Locate the cell with the specified text and output its (X, Y) center coordinate. 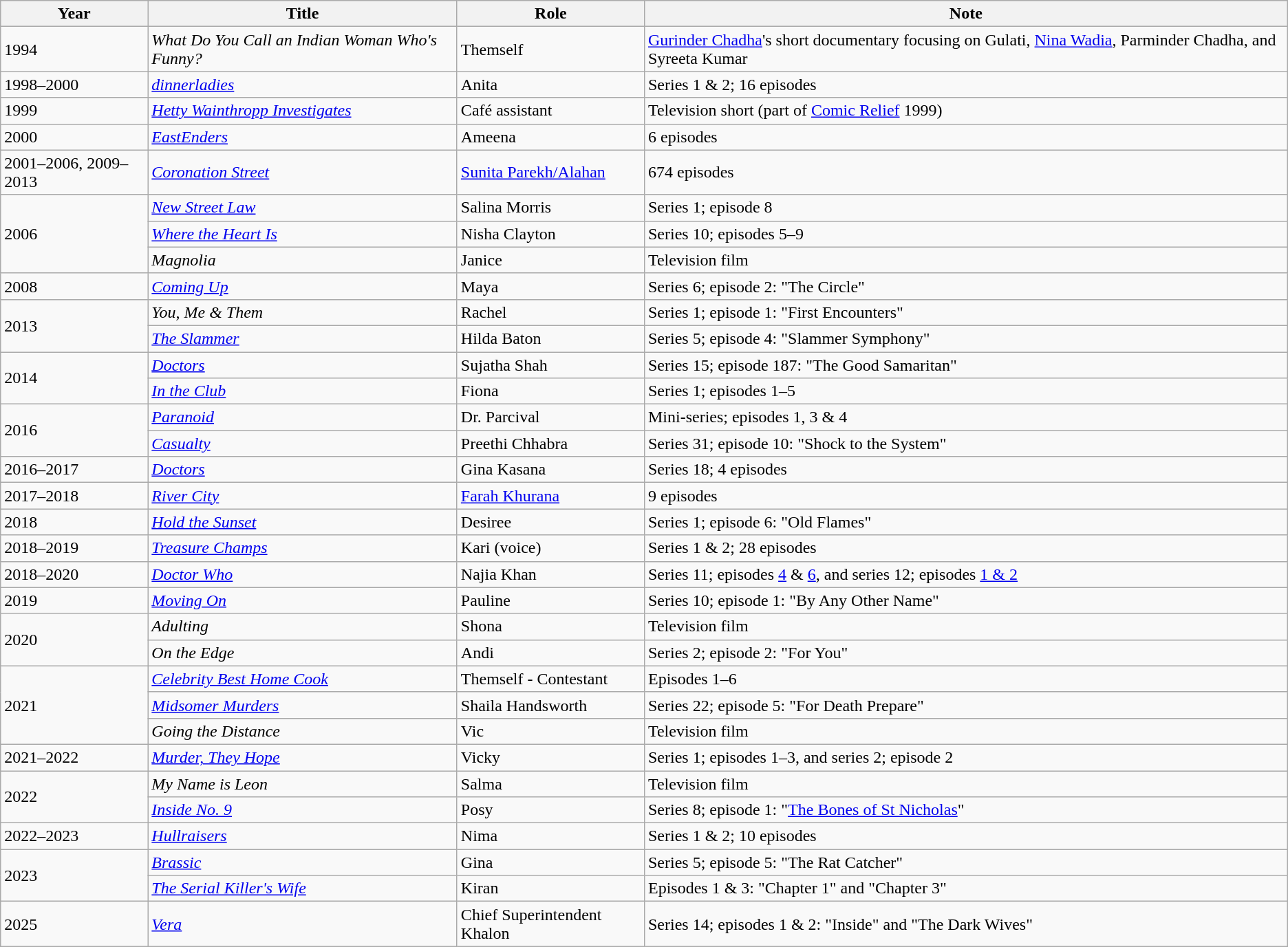
Doctor Who (303, 574)
Series 14; episodes 1 & 2: "Inside" and "The Dark Wives" (966, 924)
Series 15; episode 187: "The Good Samaritan" (966, 365)
Midsomer Murders (303, 705)
Dr. Parcival (550, 417)
Treasure Champs (303, 548)
Murder, They Hope (303, 757)
Najia Khan (550, 574)
Café assistant (550, 111)
Hold the Sunset (303, 522)
In the Club (303, 391)
Vicky (550, 757)
Episodes 1 & 3: "Chapter 1" and "Chapter 3" (966, 889)
2018–2020 (74, 574)
Role (550, 14)
New Street Law (303, 208)
2016 (74, 431)
Mini-series; episodes 1, 3 & 4 (966, 417)
1994 (74, 50)
Series 8; episode 1: "The Bones of St Nicholas" (966, 810)
2017–2018 (74, 496)
Going the Distance (303, 731)
2001–2006, 2009–2013 (74, 172)
Series 1; episodes 1–5 (966, 391)
Celebrity Best Home Cook (303, 679)
Gina (550, 862)
Series 10; episodes 5–9 (966, 234)
2018–2019 (74, 548)
You, Me & Them (303, 312)
Nima (550, 836)
2021 (74, 705)
2008 (74, 286)
River City (303, 496)
Series 22; episode 5: "For Death Prepare" (966, 705)
Ameena (550, 137)
Series 31; episode 10: "Shock to the System" (966, 444)
Janice (550, 260)
Shona (550, 627)
Nisha Clayton (550, 234)
EastEnders (303, 137)
Series 1; episodes 1–3, and series 2; episode 2 (966, 757)
Series 1 & 2; 16 episodes (966, 85)
Where the Heart Is (303, 234)
Magnolia (303, 260)
Themself - Contestant (550, 679)
Series 1; episode 1: "First Encounters" (966, 312)
My Name is Leon (303, 783)
The Serial Killer's Wife (303, 889)
Casualty (303, 444)
674 episodes (966, 172)
Maya (550, 286)
Fiona (550, 391)
Series 18; 4 episodes (966, 470)
2022–2023 (74, 836)
2025 (74, 924)
Kari (voice) (550, 548)
Sujatha Shah (550, 365)
Inside No. 9 (303, 810)
Brassic (303, 862)
Series 11; episodes 4 & 6, and series 12; episodes 1 & 2 (966, 574)
9 episodes (966, 496)
Anita (550, 85)
Television short (part of Comic Relief 1999) (966, 111)
Title (303, 14)
6 episodes (966, 137)
dinnerladies (303, 85)
Themself (550, 50)
Vic (550, 731)
Pauline (550, 600)
Series 1 & 2; 10 episodes (966, 836)
Paranoid (303, 417)
2019 (74, 600)
2020 (74, 640)
Posy (550, 810)
Hullraisers (303, 836)
Sunita Parekh/Alahan (550, 172)
Series 1; episode 8 (966, 208)
Hetty Wainthropp Investigates (303, 111)
Episodes 1–6 (966, 679)
2000 (74, 137)
2023 (74, 875)
2006 (74, 234)
Note (966, 14)
Series 6; episode 2: "The Circle" (966, 286)
Moving On (303, 600)
Shaila Handsworth (550, 705)
Year (74, 14)
Gurinder Chadha's short documentary focusing on Gulati, Nina Wadia, Parminder Chadha, and Syreeta Kumar (966, 50)
Series 5; episode 5: "The Rat Catcher" (966, 862)
Vera (303, 924)
Series 1; episode 6: "Old Flames" (966, 522)
2016–2017 (74, 470)
Coming Up (303, 286)
1998–2000 (74, 85)
Andi (550, 653)
Preethi Chhabra (550, 444)
Coronation Street (303, 172)
Rachel (550, 312)
Series 5; episode 4: "Slammer Symphony" (966, 338)
2014 (74, 378)
2022 (74, 796)
Gina Kasana (550, 470)
Adulting (303, 627)
Series 1 & 2; 28 episodes (966, 548)
The Slammer (303, 338)
Series 2; episode 2: "For You" (966, 653)
What Do You Call an Indian Woman Who's Funny? (303, 50)
Farah Khurana (550, 496)
2021–2022 (74, 757)
Kiran (550, 889)
Chief Superintendent Khalon (550, 924)
Hilda Baton (550, 338)
On the Edge (303, 653)
2013 (74, 325)
1999 (74, 111)
Salma (550, 783)
Desiree (550, 522)
Salina Morris (550, 208)
Series 10; episode 1: "By Any Other Name" (966, 600)
2018 (74, 522)
